Capture the cell that displays the provided text and extract its (X, Y) central coordinate. 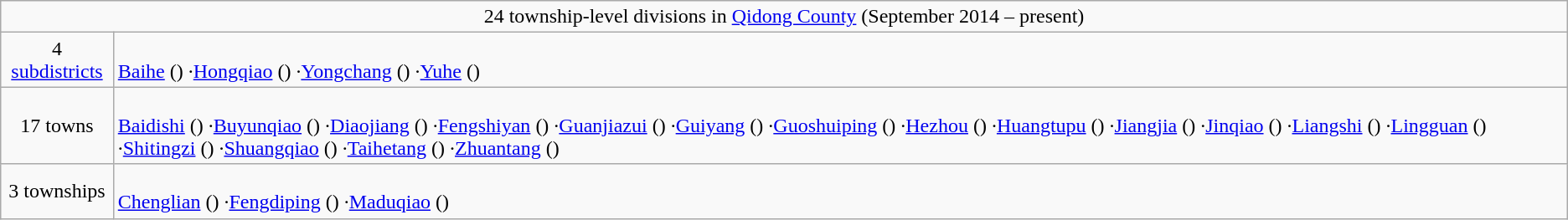
24 township-level divisions in Qidong County (September 2014 – present) (784, 17)
3 townships (57, 191)
Baihe () ·Hongqiao () ·Yongchang () ·Yuhe () (840, 60)
17 towns (57, 125)
4 subdistricts (57, 60)
Chenglian () ·Fengdiping () ·Maduqiao () (840, 191)
